Search for the cell housing the specified text and yield its [x, y] center coordinate. 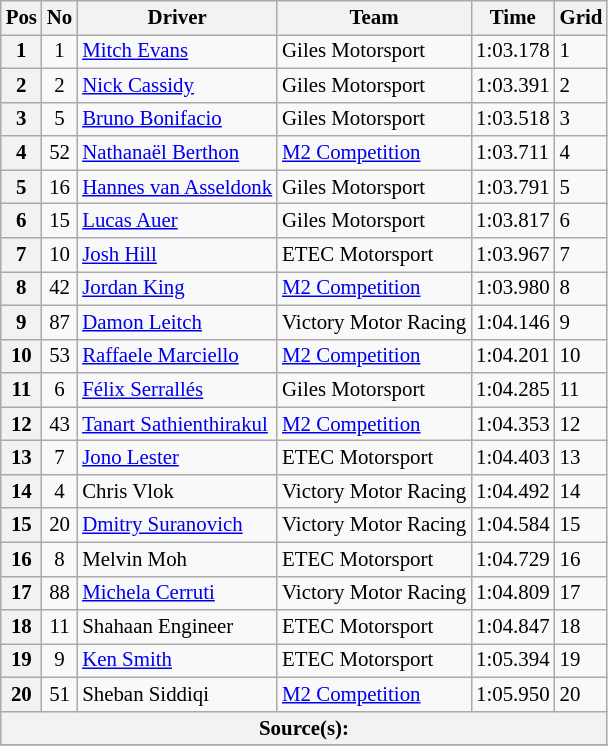
Félix Serrallés [177, 390]
1:05.394 [512, 661]
Dmitry Suranovich [177, 525]
Team [374, 18]
51 [60, 695]
Nick Cassidy [177, 85]
Chris Vlok [177, 491]
Grid [582, 18]
1:04.146 [512, 322]
1:04.353 [512, 424]
Nathanaël Berthon [177, 153]
Time [512, 18]
88 [60, 593]
Pos [22, 18]
Sheban Siddiqi [177, 695]
Melvin Moh [177, 559]
Raffaele Marciello [177, 356]
1:04.729 [512, 559]
Jordan King [177, 288]
1:04.403 [512, 458]
1:03.817 [512, 221]
1:04.285 [512, 390]
1:05.950 [512, 695]
1:03.980 [512, 288]
No [60, 18]
52 [60, 153]
Source(s): [304, 728]
53 [60, 356]
1:04.809 [512, 593]
Shahaan Engineer [177, 627]
1:03.391 [512, 85]
1:04.584 [512, 525]
43 [60, 424]
1:03.518 [512, 119]
1:03.711 [512, 153]
1:04.847 [512, 627]
42 [60, 288]
1:04.492 [512, 491]
Ken Smith [177, 661]
87 [60, 322]
Bruno Bonifacio [177, 119]
Hannes van Asseldonk [177, 187]
Damon Leitch [177, 322]
Mitch Evans [177, 51]
1:04.201 [512, 356]
1:03.178 [512, 51]
Tanart Sathienthirakul [177, 424]
Driver [177, 18]
1:03.791 [512, 187]
Josh Hill [177, 255]
Jono Lester [177, 458]
Michela Cerruti [177, 593]
1:03.967 [512, 255]
Lucas Auer [177, 221]
